Provide the [x, y] coordinate of the cell's center where the given text is located.  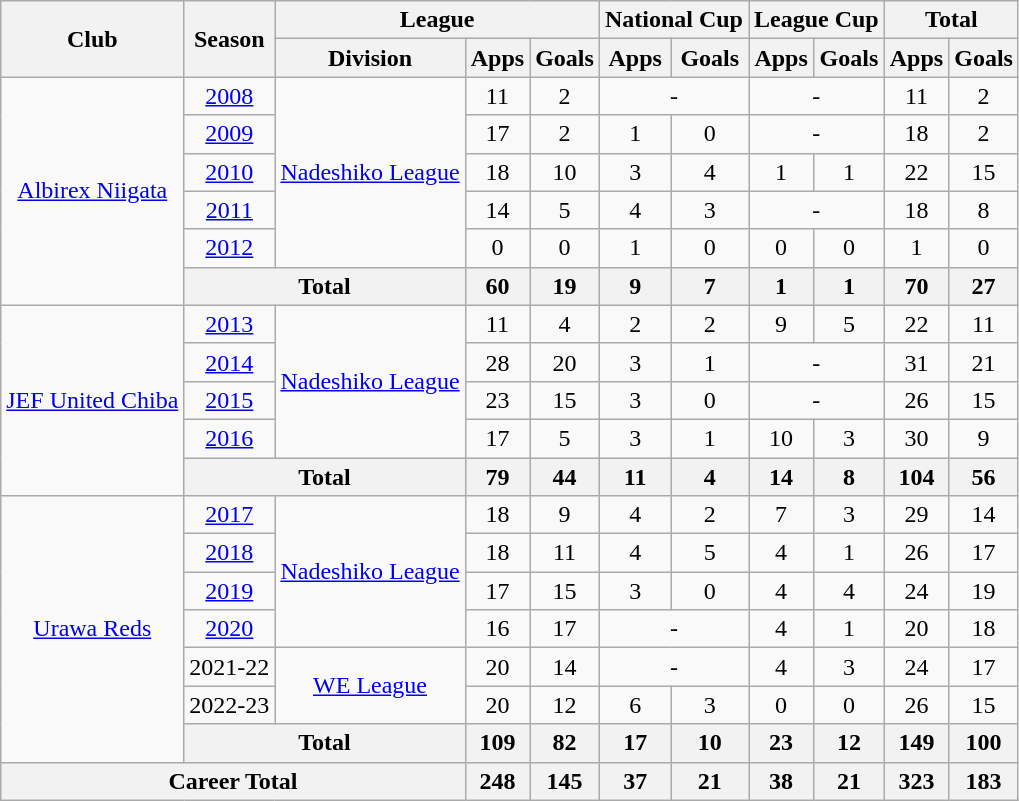
2017 [230, 515]
31 [916, 362]
38 [780, 781]
2010 [230, 172]
27 [984, 286]
149 [916, 743]
56 [984, 477]
2015 [230, 400]
WE League [370, 686]
National Cup [674, 20]
29 [916, 515]
Albirex Niigata [92, 191]
79 [497, 477]
323 [916, 781]
6 [635, 705]
2011 [230, 210]
37 [635, 781]
Career Total [233, 781]
JEF United Chiba [92, 400]
16 [497, 629]
30 [916, 438]
2009 [230, 134]
League Cup [816, 20]
2013 [230, 324]
Urawa Reds [92, 629]
28 [497, 362]
109 [497, 743]
2022-23 [230, 705]
2020 [230, 629]
183 [984, 781]
82 [565, 743]
2016 [230, 438]
League [438, 20]
248 [497, 781]
44 [565, 477]
2014 [230, 362]
Division [370, 58]
104 [916, 477]
2021-22 [230, 667]
100 [984, 743]
Season [230, 39]
Club [92, 39]
2019 [230, 591]
2008 [230, 96]
60 [497, 286]
2018 [230, 553]
145 [565, 781]
70 [916, 286]
2012 [230, 248]
